Identify which cell holds the provided text, then report its (X, Y) central coordinate. 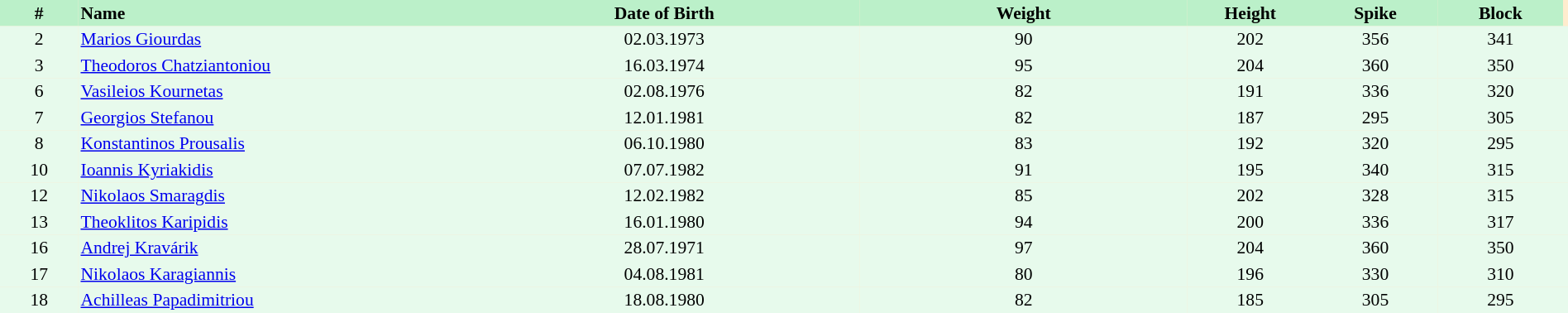
8 (39, 144)
330 (1374, 274)
356 (1374, 40)
6 (39, 91)
Spike (1374, 13)
Date of Birth (664, 13)
28.07.1971 (664, 248)
17 (39, 274)
18 (39, 300)
192 (1250, 144)
18.08.1980 (664, 300)
310 (1500, 274)
12.02.1982 (664, 195)
02.03.1973 (664, 40)
# (39, 13)
Marios Giourdas (273, 40)
06.10.1980 (664, 144)
Block (1500, 13)
95 (1024, 65)
195 (1250, 170)
16 (39, 248)
12.01.1981 (664, 118)
Georgios Stefanou (273, 118)
80 (1024, 274)
Weight (1024, 13)
90 (1024, 40)
83 (1024, 144)
91 (1024, 170)
Name (273, 13)
Ioannis Kyriakidis (273, 170)
340 (1374, 170)
7 (39, 118)
Konstantinos Prousalis (273, 144)
02.08.1976 (664, 91)
341 (1500, 40)
328 (1374, 195)
2 (39, 40)
Height (1250, 13)
187 (1250, 118)
12 (39, 195)
97 (1024, 248)
Theoklitos Karipidis (273, 222)
196 (1250, 274)
317 (1500, 222)
Nikolaos Karagiannis (273, 274)
16.01.1980 (664, 222)
13 (39, 222)
85 (1024, 195)
191 (1250, 91)
07.07.1982 (664, 170)
Vasileios Kournetas (273, 91)
94 (1024, 222)
16.03.1974 (664, 65)
10 (39, 170)
3 (39, 65)
200 (1250, 222)
Achilleas Papadimitriou (273, 300)
Nikolaos Smaragdis (273, 195)
185 (1250, 300)
Theodoros Chatziantoniou (273, 65)
04.08.1981 (664, 274)
Andrej Kravárik (273, 248)
